Capture the cell that displays the provided text and extract its [X, Y] central coordinate. 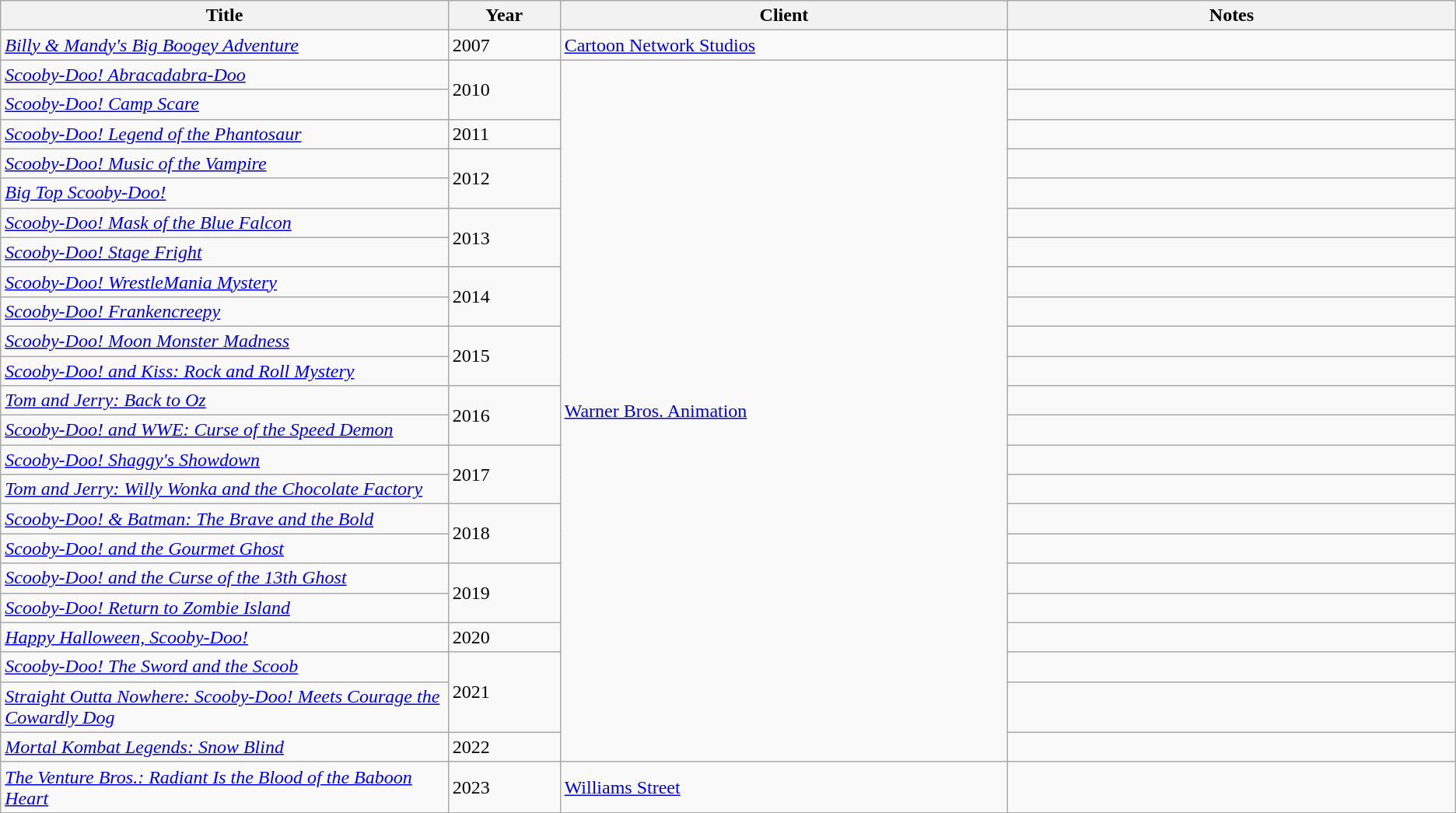
Notes [1232, 16]
Scooby-Doo! Shaggy's Showdown [225, 460]
Scooby-Doo! and WWE: Curse of the Speed Demon [225, 430]
2013 [504, 237]
2012 [504, 178]
Cartoon Network Studios [784, 45]
Year [504, 16]
2020 [504, 637]
Scooby-Doo! Return to Zombie Island [225, 608]
Scooby-Doo! Abracadabra-Doo [225, 75]
2023 [504, 787]
Scooby-Doo! Moon Monster Madness [225, 341]
Scooby-Doo! WrestleMania Mystery [225, 282]
2021 [504, 692]
Scooby-Doo! & Batman: The Brave and the Bold [225, 519]
Mortal Kombat Legends: Snow Blind [225, 747]
2017 [504, 475]
Happy Halloween, Scooby-Doo! [225, 637]
Big Top Scooby-Doo! [225, 193]
Scooby-Doo! and Kiss: Rock and Roll Mystery [225, 371]
2018 [504, 534]
2011 [504, 134]
Scooby-Doo! Legend of the Phantosaur [225, 134]
Scooby-Doo! Stage Fright [225, 252]
2019 [504, 593]
Warner Bros. Animation [784, 411]
The Venture Bros.: Radiant Is the Blood of the Baboon Heart [225, 787]
2016 [504, 415]
Scooby-Doo! Music of the Vampire [225, 163]
Scooby-Doo! Frankencreepy [225, 311]
Williams Street [784, 787]
Title [225, 16]
Scooby-Doo! The Sword and the Scoob [225, 667]
2007 [504, 45]
Scooby-Doo! Camp Scare [225, 104]
Client [784, 16]
Scooby-Doo! and the Curse of the 13th Ghost [225, 578]
Billy & Mandy's Big Boogey Adventure [225, 45]
Tom and Jerry: Back to Oz [225, 401]
2010 [504, 89]
2015 [504, 356]
Scooby-Doo! and the Gourmet Ghost [225, 548]
2022 [504, 747]
Straight Outta Nowhere: Scooby-Doo! Meets Courage the Cowardly Dog [225, 706]
Scooby-Doo! Mask of the Blue Falcon [225, 223]
2014 [504, 296]
Tom and Jerry: Willy Wonka and the Chocolate Factory [225, 489]
